Pinpoint the cell where the given text exists, returning its (X, Y) midpoint coordinate. 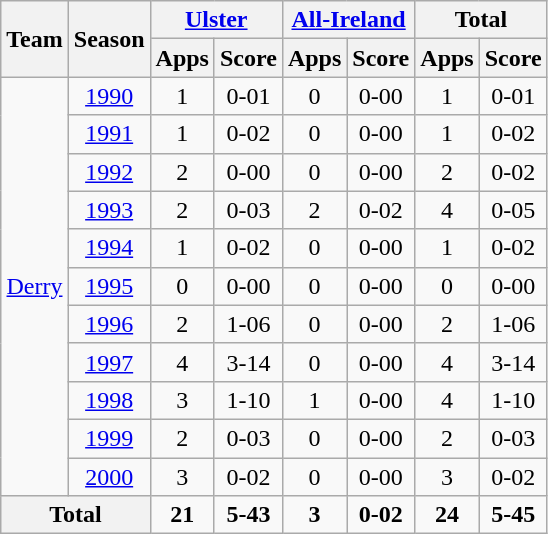
1991 (109, 134)
1998 (109, 400)
Team (35, 39)
5-45 (513, 515)
Derry (35, 286)
1999 (109, 438)
1997 (109, 362)
1995 (109, 286)
1990 (109, 96)
1993 (109, 210)
21 (182, 515)
1992 (109, 172)
Ulster (216, 20)
24 (447, 515)
0-05 (513, 210)
1994 (109, 248)
Season (109, 39)
2000 (109, 477)
5-43 (248, 515)
All-Ireland (348, 20)
1996 (109, 324)
